Scan for the cell matching the given text and deliver its [X, Y] coordinate at center. 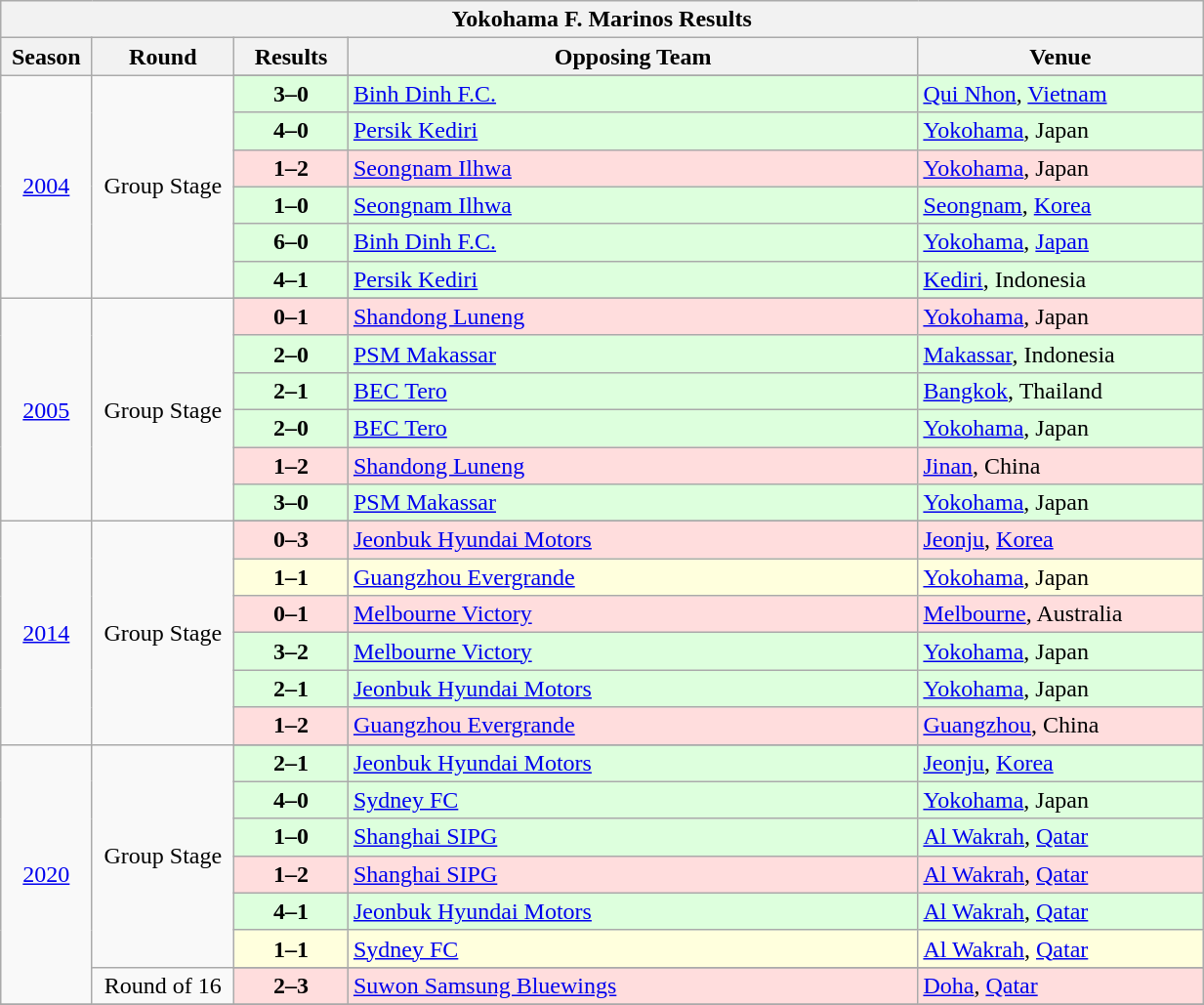
Kediri, Indonesia [1060, 279]
3–2 [291, 651]
2004 [47, 187]
Bangkok, Thailand [1060, 391]
Venue [1060, 57]
Melbourne, Australia [1060, 614]
Seongnam, Korea [1060, 205]
Season [47, 57]
Yokohama F. Marinos Results [602, 20]
Opposing Team [633, 57]
Qui Nhon, Vietnam [1060, 94]
Round [163, 57]
Results [291, 57]
0–3 [291, 540]
Guangzhou, China [1060, 726]
2014 [47, 633]
2005 [47, 409]
2–3 [291, 985]
2020 [47, 874]
Jinan, China [1060, 466]
Round of 16 [163, 985]
Doha, Qatar [1060, 985]
Suwon Samsung Bluewings [633, 985]
6–0 [291, 242]
Makassar, Indonesia [1060, 354]
